Locate the cell with the specified text and output its [x, y] center coordinate. 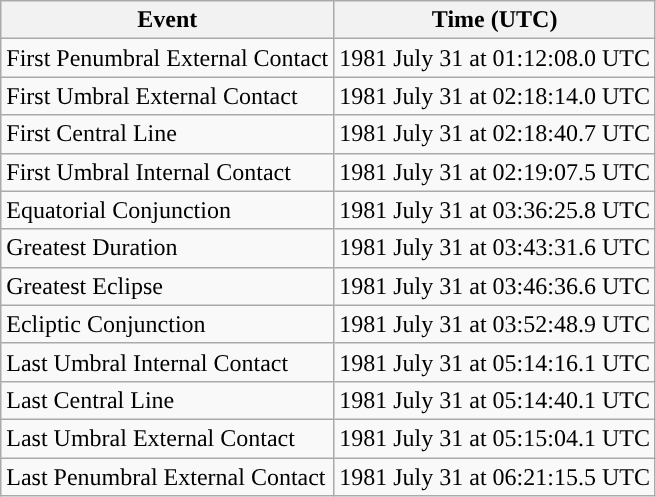
First Penumbral External Contact [168, 58]
1981 July 31 at 01:12:08.0 UTC [495, 58]
1981 July 31 at 03:52:48.9 UTC [495, 324]
1981 July 31 at 02:18:40.7 UTC [495, 134]
1981 July 31 at 02:19:07.5 UTC [495, 172]
Event [168, 20]
Last Umbral External Contact [168, 438]
Equatorial Conjunction [168, 210]
Greatest Eclipse [168, 286]
1981 July 31 at 05:15:04.1 UTC [495, 438]
1981 July 31 at 03:36:25.8 UTC [495, 210]
1981 July 31 at 03:43:31.6 UTC [495, 248]
Last Penumbral External Contact [168, 477]
1981 July 31 at 02:18:14.0 UTC [495, 96]
Time (UTC) [495, 20]
First Central Line [168, 134]
1981 July 31 at 06:21:15.5 UTC [495, 477]
Ecliptic Conjunction [168, 324]
1981 July 31 at 03:46:36.6 UTC [495, 286]
1981 July 31 at 05:14:16.1 UTC [495, 362]
Greatest Duration [168, 248]
1981 July 31 at 05:14:40.1 UTC [495, 400]
First Umbral Internal Contact [168, 172]
Last Umbral Internal Contact [168, 362]
First Umbral External Contact [168, 96]
Last Central Line [168, 400]
